From the cell containing the given text, extract its center point as (X, Y) coordinate. 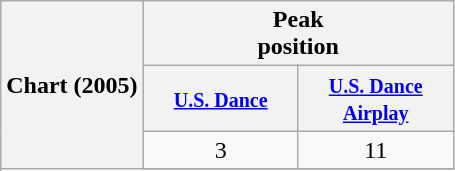
3 (220, 150)
Chart (2005) (72, 85)
11 (376, 150)
Peakposition (298, 34)
U.S. Dance (220, 98)
U.S. Dance Airplay (376, 98)
